Provide the (x, y) coordinate of the cell's center where the given text is located.  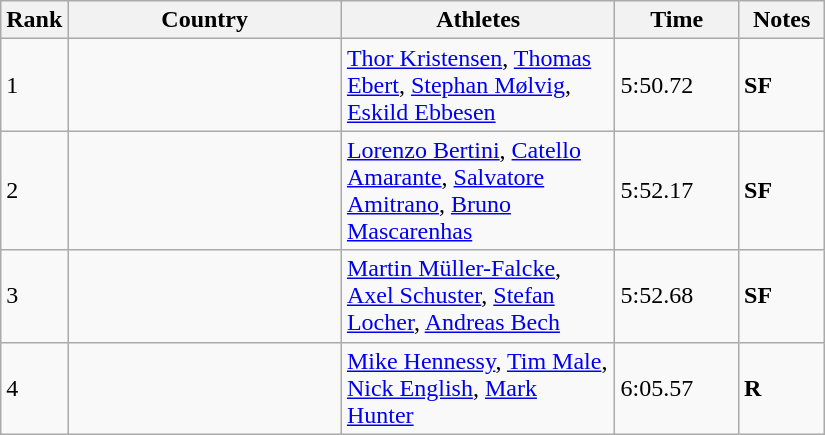
5:52.68 (677, 296)
R (782, 388)
3 (34, 296)
2 (34, 190)
Martin Müller-Falcke, Axel Schuster, Stefan Locher, Andreas Bech (478, 296)
4 (34, 388)
1 (34, 85)
5:50.72 (677, 85)
Rank (34, 20)
Country (205, 20)
6:05.57 (677, 388)
Thor Kristensen, Thomas Ebert, Stephan Mølvig, Eskild Ebbesen (478, 85)
Mike Hennessy, Tim Male, Nick English, Mark Hunter (478, 388)
Athletes (478, 20)
Lorenzo Bertini, Catello Amarante, Salvatore Amitrano, Bruno Mascarenhas (478, 190)
Notes (782, 20)
Time (677, 20)
5:52.17 (677, 190)
